Identify which cell holds the provided text, then report its (X, Y) central coordinate. 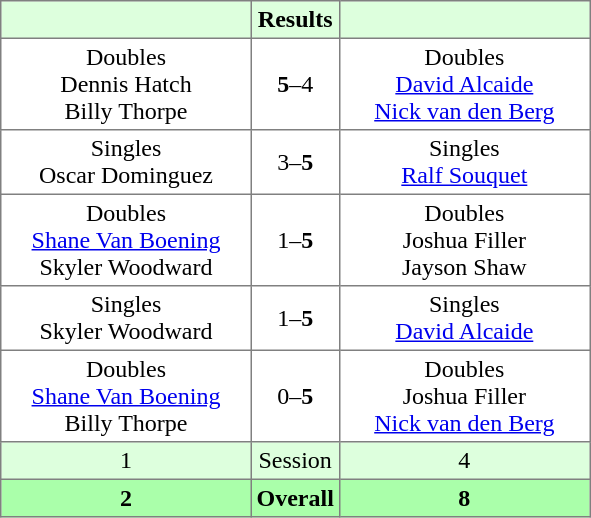
SinglesOscar Dominguez (126, 162)
DoublesShane Van BoeningBilly Thorpe (126, 396)
DoublesDennis HatchBilly Thorpe (126, 84)
DoublesJoshua FillerJayson Shaw (464, 240)
Overall (295, 498)
DoublesJoshua FillerNick van den Berg (464, 396)
4 (464, 461)
1 (126, 461)
SinglesDavid Alcaide (464, 318)
2 (126, 498)
3–5 (295, 162)
SinglesSkyler Woodward (126, 318)
Session (295, 461)
DoublesShane Van BoeningSkyler Woodward (126, 240)
SinglesRalf Souquet (464, 162)
0–5 (295, 396)
5–4 (295, 84)
DoublesDavid AlcaideNick van den Berg (464, 84)
Results (295, 20)
8 (464, 498)
